From the cell containing the given text, extract its center point as [X, Y] coordinate. 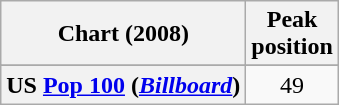
US Pop 100 (Billboard) [124, 85]
Chart (2008) [124, 34]
49 [292, 85]
Peakposition [292, 34]
